Provide the [X, Y] coordinate of the cell's center where the given text is located.  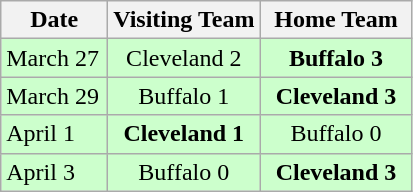
March 29 [54, 96]
Buffalo 3 [336, 58]
Date [54, 20]
Buffalo 1 [184, 96]
Home Team [336, 20]
Visiting Team [184, 20]
April 3 [54, 172]
Cleveland 2 [184, 58]
March 27 [54, 58]
April 1 [54, 134]
Cleveland 1 [184, 134]
